Identify which cell holds the provided text, then report its [x, y] central coordinate. 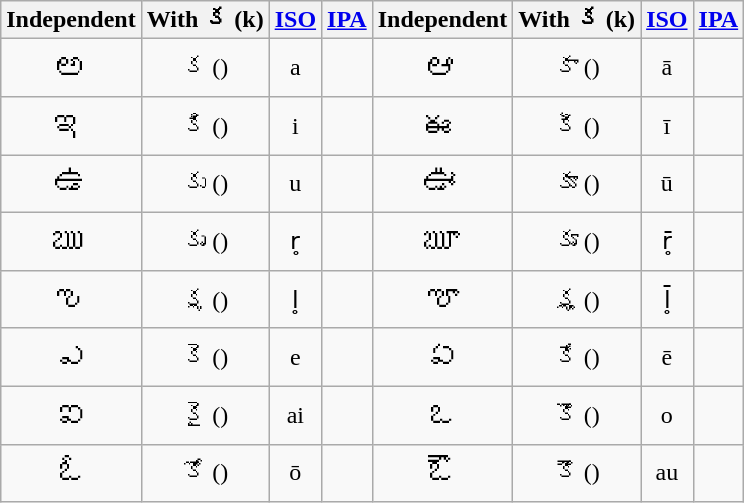
కౌ () [577, 473]
ఔ [442, 473]
కే () [577, 357]
ౠ [442, 241]
కె () [205, 357]
ఉ [71, 184]
కౄ () [577, 241]
ఈ [442, 126]
ū [667, 184]
l̥̄ [667, 299]
అ [71, 68]
r̥̄ [667, 241]
ai [295, 415]
ఌ [71, 299]
a [295, 68]
l̥ [295, 299]
ఎ [71, 357]
e [295, 357]
ఋ [71, 241]
కీ () [577, 126]
ౡ [442, 299]
కో () [205, 473]
ఏ [442, 357]
క () [205, 68]
ఊ [442, 184]
o [667, 415]
కొ () [577, 415]
కూ () [577, 184]
i [295, 126]
కి () [205, 126]
కై () [205, 415]
ఓ [71, 473]
ఇ [71, 126]
ē [667, 357]
కా () [577, 68]
ī [667, 126]
కౢ () [205, 299]
ō [295, 473]
ఆ [442, 68]
ā [667, 68]
కృ () [205, 241]
ఒ [442, 415]
కు () [205, 184]
కౣ () [577, 299]
au [667, 473]
r̥ [295, 241]
ఐ [71, 415]
u [295, 184]
